Determine the (X, Y) coordinate at the center of the cell enclosing the given text.  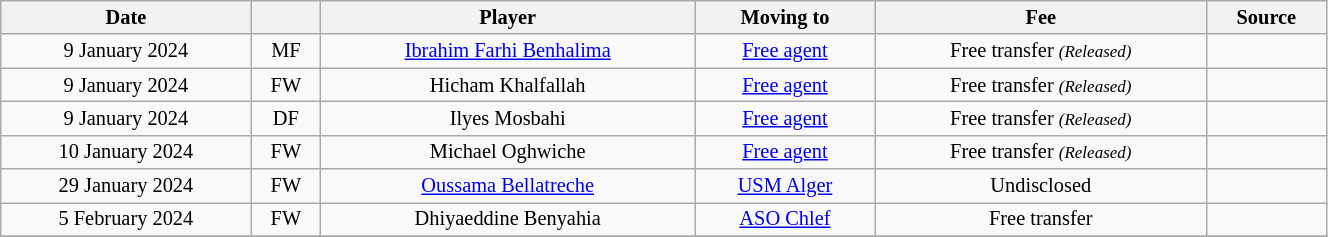
Free transfer (1040, 219)
Player (508, 17)
Date (126, 17)
Oussama Bellatreche (508, 186)
Ibrahim Farhi Benhalima (508, 51)
Hicham Khalfallah (508, 85)
Michael Oghwiche (508, 152)
Moving to (786, 17)
USM Alger (786, 186)
Source (1266, 17)
Undisclosed (1040, 186)
5 February 2024 (126, 219)
ASO Chlef (786, 219)
Ilyes Mosbahi (508, 118)
DF (286, 118)
MF (286, 51)
10 January 2024 (126, 152)
29 January 2024 (126, 186)
Dhiyaeddine Benyahia (508, 219)
Fee (1040, 17)
